Output the (x, y) coordinate of the center of the cell containing the given text.  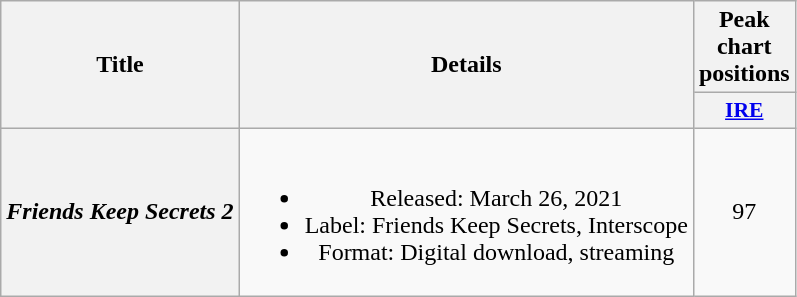
Friends Keep Secrets 2 (120, 212)
Peak chart positions (744, 47)
IRE (744, 111)
Details (466, 65)
Title (120, 65)
97 (744, 212)
Released: March 26, 2021Label: Friends Keep Secrets, InterscopeFormat: Digital download, streaming (466, 212)
